Pinpoint the cell where the given text exists, returning its [x, y] midpoint coordinate. 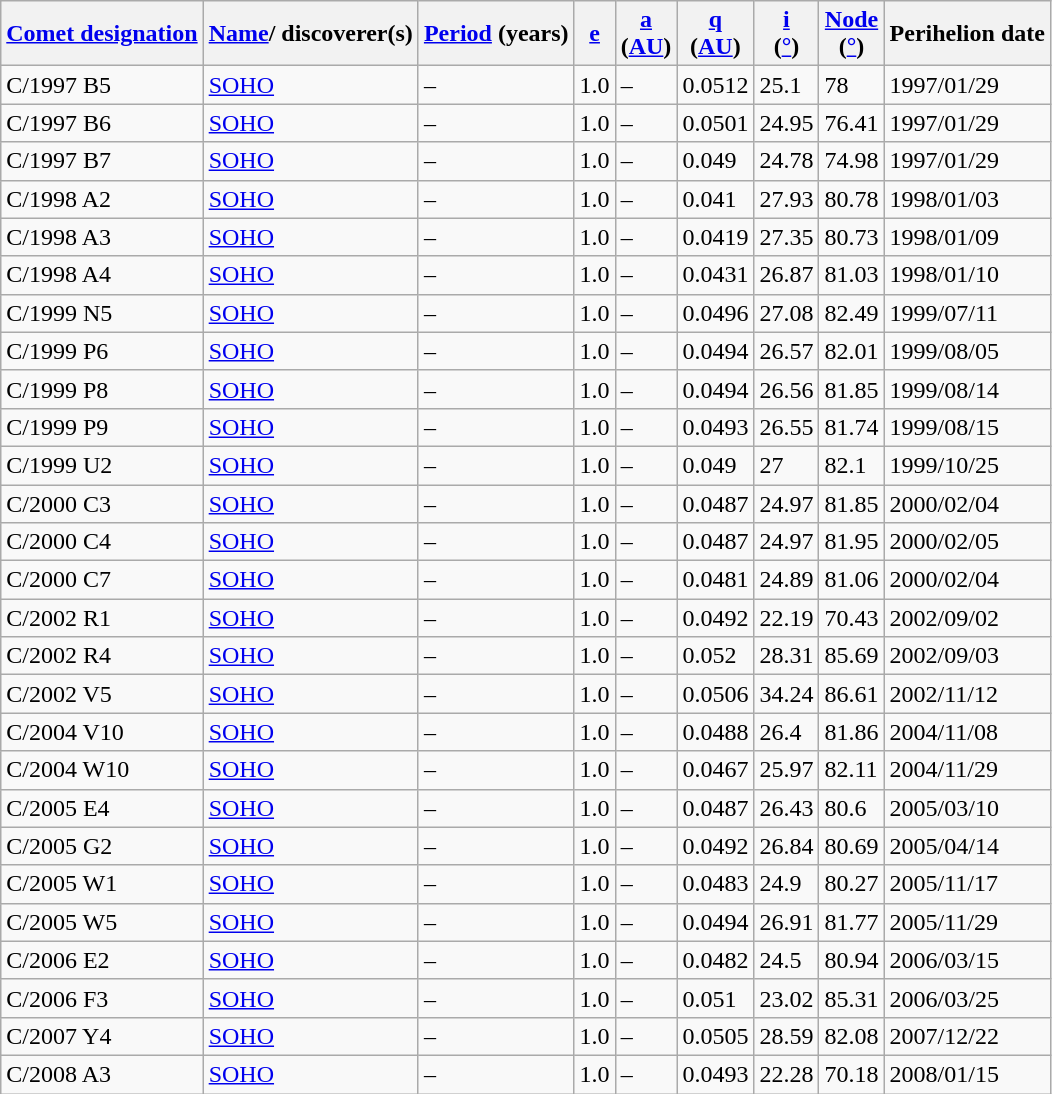
27.93 [786, 199]
C/2000 C7 [102, 580]
0.0431 [716, 275]
80.73 [852, 237]
C/2000 C3 [102, 503]
81.86 [852, 732]
24.5 [786, 960]
C/1999 P9 [102, 427]
0.0488 [716, 732]
2006/03/15 [967, 960]
1998/01/03 [967, 199]
0.051 [716, 998]
28.59 [786, 1036]
1999/08/05 [967, 351]
26.91 [786, 922]
27.08 [786, 313]
0.0512 [716, 85]
74.98 [852, 161]
Name/ discoverer(s) [310, 34]
2007/12/22 [967, 1036]
26.55 [786, 427]
1998/01/10 [967, 275]
0.0482 [716, 960]
70.43 [852, 618]
81.74 [852, 427]
0.0419 [716, 237]
28.31 [786, 656]
81.95 [852, 542]
26.43 [786, 808]
a(AU) [646, 34]
C/1997 B7 [102, 161]
24.95 [786, 123]
0.0505 [716, 1036]
e [594, 34]
80.6 [852, 808]
76.41 [852, 123]
26.57 [786, 351]
85.69 [852, 656]
C/2000 C4 [102, 542]
1999/08/15 [967, 427]
82.11 [852, 770]
0.0483 [716, 884]
82.49 [852, 313]
26.56 [786, 389]
1999/07/11 [967, 313]
C/2006 E2 [102, 960]
81.03 [852, 275]
C/2004 W10 [102, 770]
C/2005 W5 [102, 922]
C/2005 G2 [102, 846]
Perihelion date [967, 34]
C/1997 B5 [102, 85]
2002/09/02 [967, 618]
C/2002 V5 [102, 694]
24.9 [786, 884]
26.4 [786, 732]
0.0467 [716, 770]
2005/11/29 [967, 922]
C/1997 B6 [102, 123]
C/1999 N5 [102, 313]
80.94 [852, 960]
81.77 [852, 922]
1999/10/25 [967, 465]
C/2002 R4 [102, 656]
q(AU) [716, 34]
2002/09/03 [967, 656]
C/2002 R1 [102, 618]
0.0506 [716, 694]
86.61 [852, 694]
0.0501 [716, 123]
2004/11/08 [967, 732]
2002/11/12 [967, 694]
2005/11/17 [967, 884]
0.052 [716, 656]
2006/03/25 [967, 998]
78 [852, 85]
Node(°) [852, 34]
C/2005 E4 [102, 808]
23.02 [786, 998]
25.97 [786, 770]
C/1999 P6 [102, 351]
1999/08/14 [967, 389]
C/1998 A2 [102, 199]
C/2007 Y4 [102, 1036]
C/1998 A4 [102, 275]
Period (years) [496, 34]
2004/11/29 [967, 770]
Comet designation [102, 34]
22.19 [786, 618]
C/1999 U2 [102, 465]
27 [786, 465]
0.0496 [716, 313]
C/1998 A3 [102, 237]
i(°) [786, 34]
27.35 [786, 237]
2005/04/14 [967, 846]
82.08 [852, 1036]
C/2005 W1 [102, 884]
0.041 [716, 199]
C/2006 F3 [102, 998]
24.89 [786, 580]
2005/03/10 [967, 808]
85.31 [852, 998]
81.06 [852, 580]
24.78 [786, 161]
C/2008 A3 [102, 1074]
80.78 [852, 199]
2000/02/05 [967, 542]
2008/01/15 [967, 1074]
82.01 [852, 351]
C/1999 P8 [102, 389]
26.84 [786, 846]
80.69 [852, 846]
70.18 [852, 1074]
1998/01/09 [967, 237]
34.24 [786, 694]
26.87 [786, 275]
0.0481 [716, 580]
82.1 [852, 465]
C/2004 V10 [102, 732]
80.27 [852, 884]
25.1 [786, 85]
22.28 [786, 1074]
